Capture the cell that displays the provided text and extract its (x, y) central coordinate. 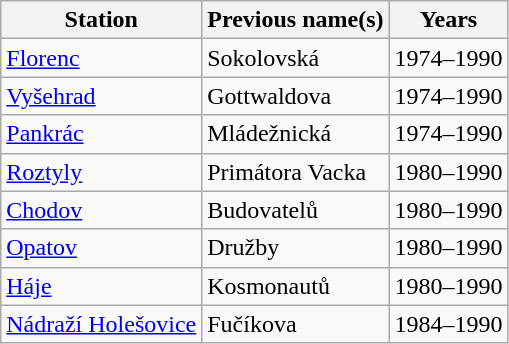
Budovatelů (296, 210)
Nádraží Holešovice (102, 324)
Previous name(s) (296, 20)
Háje (102, 286)
Fučíkova (296, 324)
Years (448, 20)
1984–1990 (448, 324)
Družby (296, 248)
Sokolovská (296, 58)
Pankrác (102, 134)
Vyšehrad (102, 96)
Mládežnická (296, 134)
Opatov (102, 248)
Florenc (102, 58)
Kosmonautů (296, 286)
Chodov (102, 210)
Primátora Vacka (296, 172)
Gottwaldova (296, 96)
Station (102, 20)
Roztyly (102, 172)
